Locate the cell with the specified text and output its [X, Y] center coordinate. 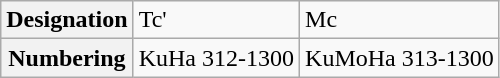
KuHa 312-1300 [216, 58]
Numbering [67, 58]
Designation [67, 20]
Tc' [216, 20]
Mc [400, 20]
KuMoHa 313-1300 [400, 58]
